Determine the [x, y] coordinate at the center of the cell enclosing the given text.  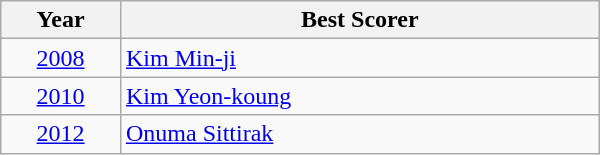
2010 [61, 96]
Best Scorer [360, 20]
Onuma Sittirak [360, 134]
Kim Min-ji [360, 58]
2012 [61, 134]
2008 [61, 58]
Kim Yeon-koung [360, 96]
Year [61, 20]
